Detect which cell encompasses the target text, then output its [X, Y] center coordinate. 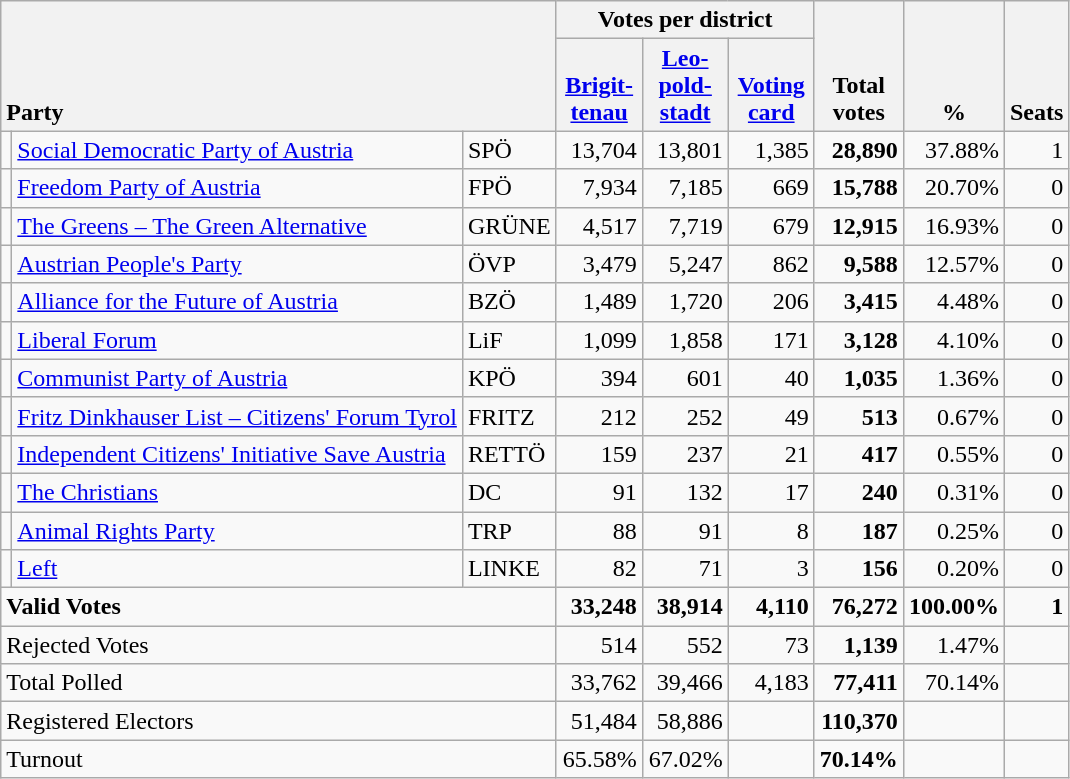
110,370 [858, 721]
77,411 [858, 683]
21 [771, 454]
156 [858, 569]
5,247 [685, 264]
0.67% [954, 416]
212 [599, 416]
171 [771, 340]
514 [599, 645]
FPÖ [509, 188]
3,128 [858, 340]
4.10% [954, 340]
13,801 [685, 150]
0.20% [954, 569]
513 [858, 416]
The Christians [238, 492]
Votes per district [685, 20]
862 [771, 264]
Registered Electors [278, 721]
LINKE [509, 569]
206 [771, 302]
1.47% [954, 645]
SPÖ [509, 150]
DC [509, 492]
88 [599, 531]
3 [771, 569]
58,886 [685, 721]
9,588 [858, 264]
73 [771, 645]
7,185 [685, 188]
Brigit-tenau [599, 85]
7,934 [599, 188]
% [954, 66]
15,788 [858, 188]
39,466 [685, 683]
601 [685, 378]
552 [685, 645]
TRP [509, 531]
132 [685, 492]
Left [238, 569]
LiF [509, 340]
Fritz Dinkhauser List – Citizens' Forum Tyrol [238, 416]
FRITZ [509, 416]
GRÜNE [509, 226]
76,272 [858, 607]
0.25% [954, 531]
71 [685, 569]
38,914 [685, 607]
1,858 [685, 340]
Total Polled [278, 683]
13,704 [599, 150]
8 [771, 531]
Animal Rights Party [238, 531]
0.31% [954, 492]
BZÖ [509, 302]
17 [771, 492]
67.02% [685, 759]
40 [771, 378]
Liberal Forum [238, 340]
Turnout [278, 759]
669 [771, 188]
4,183 [771, 683]
1,489 [599, 302]
7,719 [685, 226]
4,110 [771, 607]
82 [599, 569]
20.70% [954, 188]
Seats [1036, 66]
417 [858, 454]
100.00% [954, 607]
237 [685, 454]
240 [858, 492]
The Greens – The Green Alternative [238, 226]
Leo-pold-stadt [685, 85]
65.58% [599, 759]
252 [685, 416]
RETTÖ [509, 454]
Votingcard [771, 85]
16.93% [954, 226]
12,915 [858, 226]
4,517 [599, 226]
187 [858, 531]
37.88% [954, 150]
51,484 [599, 721]
394 [599, 378]
ÖVP [509, 264]
4.48% [954, 302]
49 [771, 416]
1,720 [685, 302]
1,139 [858, 645]
Austrian People's Party [238, 264]
Party [278, 66]
Social Democratic Party of Austria [238, 150]
3,415 [858, 302]
Freedom Party of Austria [238, 188]
0.55% [954, 454]
28,890 [858, 150]
Communist Party of Austria [238, 378]
12.57% [954, 264]
3,479 [599, 264]
Independent Citizens' Initiative Save Austria [238, 454]
Totalvotes [858, 66]
1.36% [954, 378]
1,385 [771, 150]
33,762 [599, 683]
Alliance for the Future of Austria [238, 302]
KPÖ [509, 378]
Valid Votes [278, 607]
159 [599, 454]
Rejected Votes [278, 645]
679 [771, 226]
1,035 [858, 378]
33,248 [599, 607]
1,099 [599, 340]
